Capture the cell that displays the provided text and extract its [X, Y] central coordinate. 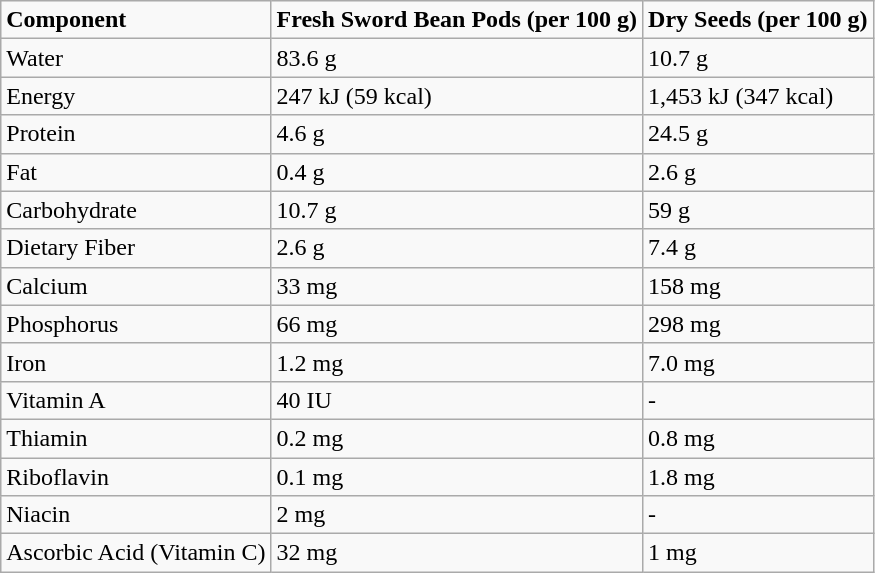
Riboflavin [136, 477]
247 kJ (59 kcal) [457, 96]
Water [136, 58]
Energy [136, 96]
298 mg [758, 324]
2 mg [457, 515]
0.1 mg [457, 477]
Carbohydrate [136, 210]
83.6 g [457, 58]
1 mg [758, 553]
59 g [758, 210]
Calcium [136, 286]
Vitamin A [136, 400]
7.4 g [758, 248]
Phosphorus [136, 324]
Dietary Fiber [136, 248]
0.8 mg [758, 438]
Component [136, 20]
Dry Seeds (per 100 g) [758, 20]
Iron [136, 362]
158 mg [758, 286]
4.6 g [457, 134]
Ascorbic Acid (Vitamin C) [136, 553]
1.8 mg [758, 477]
Protein [136, 134]
33 mg [457, 286]
0.4 g [457, 172]
66 mg [457, 324]
Thiamin [136, 438]
32 mg [457, 553]
Niacin [136, 515]
24.5 g [758, 134]
0.2 mg [457, 438]
Fresh Sword Bean Pods (per 100 g) [457, 20]
Fat [136, 172]
1.2 mg [457, 362]
40 IU [457, 400]
7.0 mg [758, 362]
1,453 kJ (347 kcal) [758, 96]
